Extract the [X, Y] coordinate from the center of the cell holding the provided text.  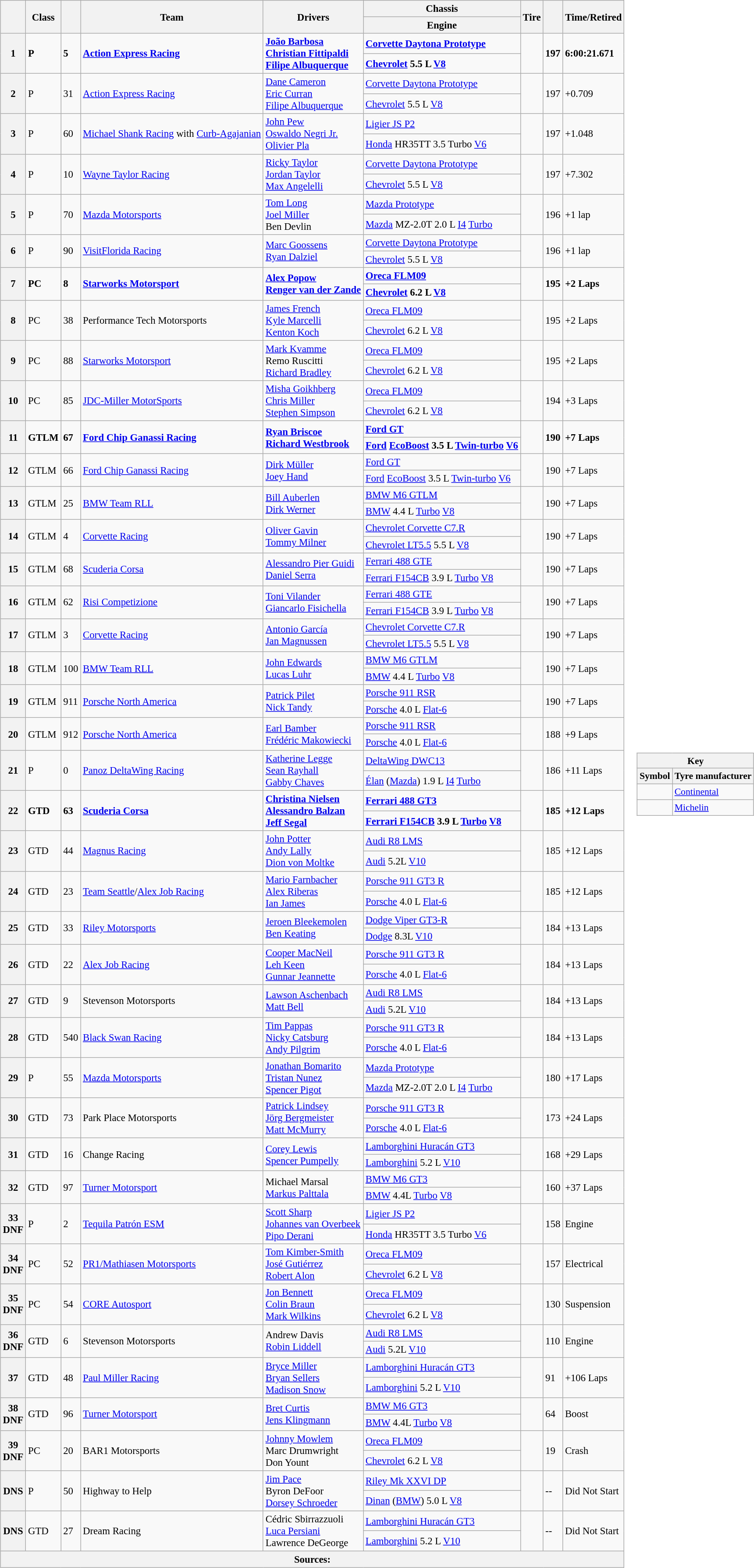
0 [71, 771]
Mario Farnbacher Alex Riberas Ian James [313, 891]
32 [13, 1188]
110 [553, 1341]
Jon Bennett Colin Braun Mark Wilkins [313, 1304]
66 [71, 470]
Michael Shank Racing with Curb-Agajanian [172, 134]
Continental [713, 792]
+37 Laps [594, 1188]
JDC-Miller MotorSports [172, 401]
911 [71, 701]
70 [71, 214]
DeltaWing DWC13 [442, 761]
Sources: [312, 1559]
38DNF [13, 1414]
Suspension [594, 1304]
Tom Long Joel Miller Ben Devlin [313, 214]
+3 Laps [594, 401]
Élan (Mazda) 1.9 L I4 Turbo [442, 781]
Tire [532, 17]
Andrew Davis Robin Liddell [313, 1341]
28 [13, 1038]
64 [553, 1414]
Performance Tech Motorsports [172, 321]
Class [43, 17]
96 [71, 1414]
30 [13, 1118]
Magnus Racing [172, 851]
Tom Kimber-Smith José Gutiérrez Robert Alon [313, 1264]
100 [71, 668]
BAR1 Motorsports [172, 1450]
Alex Job Racing [172, 964]
Lawson Aschenbach Matt Bell [313, 1001]
Ryan Briscoe Richard Westbrook [313, 437]
55 [71, 1078]
Katherine Legge Sean Rayhall Gabby Chaves [313, 771]
6:00:21.671 [594, 54]
68 [71, 569]
24 [13, 891]
+17 Laps [594, 1078]
Scott Sharp Johannes van Overbeek Pipo Derani [313, 1224]
Team Seattle/Alex Job Racing [172, 891]
157 [553, 1264]
Bryce Miller Bryan Sellers Madison Snow [313, 1378]
Ferrari 488 GT3 [442, 801]
Bill Auberlen Dirk Werner [313, 504]
Electrical [594, 1264]
VisitFlorida Racing [172, 251]
Cédric Sbirrazzuoli Luca Persiani Lawrence DeGeorge [313, 1531]
Time/Retired [594, 17]
CORE Autosport [172, 1304]
Michelin [713, 807]
Chassis [442, 9]
158 [553, 1224]
Ricky Taylor Jordan Taylor Max Angelelli [313, 174]
Riley Motorsports [172, 928]
34DNF [13, 1264]
PR1/Mathiasen Motorsports [172, 1264]
12 [13, 470]
Antonio García Jan Magnussen [313, 635]
33DNF [13, 1224]
33 [71, 928]
1 [13, 54]
John Edwards Lucas Luhr [313, 668]
Dream Racing [172, 1531]
67 [71, 437]
15 [13, 569]
62 [71, 602]
+9 Laps [594, 734]
63 [71, 811]
173 [553, 1118]
Alessandro Pier Guidi Daniel Serra [313, 569]
85 [71, 401]
Marc Goossens Ryan Dalziel [313, 251]
60 [71, 134]
Crash [594, 1450]
Toni Vilander Giancarlo Fisichella [313, 602]
Black Swan Racing [172, 1038]
Tim Pappas Nicky Catsburg Andy Pilgrim [313, 1038]
Drivers [313, 17]
Patrick Pilet Nick Tandy [313, 701]
73 [71, 1118]
186 [553, 771]
Tequila Patrón ESM [172, 1224]
Jim Pace Byron DeFoor Dorsey Schroeder [313, 1491]
Cooper MacNeil Leh Keen Gunnar Jeannette [313, 964]
44 [71, 851]
180 [553, 1078]
Dinan (BMW) 5.0 L V8 [442, 1501]
Alex Popow Renger van der Zande [313, 283]
James French Kyle Marcelli Kenton Koch [313, 321]
Earl Bamber Frédéric Makowiecki [313, 734]
54 [71, 1304]
188 [553, 734]
Dane Cameron Eric Curran Filipe Albuquerque [313, 94]
+11 Laps [594, 771]
Oliver Gavin Tommy Milner [313, 536]
39DNF [13, 1450]
90 [71, 251]
John Pew Oswaldo Negri Jr. Olivier Pla [313, 134]
Dodge Viper GT3-R [442, 920]
Dodge 8.3L V10 [442, 936]
Panoz DeltaWing Racing [172, 771]
160 [553, 1188]
88 [71, 361]
26 [13, 964]
Jonathan Bomarito Tristan Nunez Spencer Pigot [313, 1078]
Bret Curtis Jens Klingmann [313, 1414]
John Potter Andy Lally Dion von Moltke [313, 851]
Mark Kvamme Remo Ruscitti Richard Bradley [313, 361]
Christina Nielsen Alessandro Balzan Jeff Segal [313, 811]
Team [172, 17]
130 [553, 1304]
7 [13, 283]
Park Place Motorsports [172, 1118]
194 [553, 401]
52 [71, 1264]
Riley Mk XXVI DP [442, 1481]
11 [13, 437]
14 [13, 536]
50 [71, 1491]
+106 Laps [594, 1378]
168 [553, 1154]
21 [13, 771]
Symbol [655, 776]
+0.709 [594, 94]
18 [13, 668]
29 [13, 1078]
13 [13, 504]
+29 Laps [594, 1154]
37 [13, 1378]
Change Racing [172, 1154]
35DNF [13, 1304]
+24 Laps [594, 1118]
+1.048 [594, 134]
Wayne Taylor Racing [172, 174]
Michael Marsal Markus Palttala [313, 1188]
48 [71, 1378]
91 [553, 1378]
Boost [594, 1414]
540 [71, 1038]
Key [696, 761]
Paul Miller Racing [172, 1378]
36DNF [13, 1341]
97 [71, 1188]
38 [71, 321]
Dirk Müller Joey Hand [313, 470]
Corey Lewis Spencer Pumpelly [313, 1154]
Jeroen Bleekemolen Ben Keating [313, 928]
Highway to Help [172, 1491]
17 [13, 635]
+7.302 [594, 174]
Patrick Lindsey Jörg Bergmeister Matt McMurry [313, 1118]
Risi Competizione [172, 602]
João Barbosa Christian Fittipaldi Filipe Albuquerque [313, 54]
Misha Goikhberg Chris Miller Stephen Simpson [313, 401]
912 [71, 734]
Johnny Mowlem Marc Drumwright Don Yount [313, 1450]
Tyre manufacturer [713, 776]
